Pinpoint the cell where the given text exists, returning its (X, Y) midpoint coordinate. 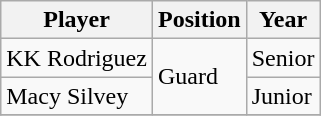
Position (199, 20)
Junior (283, 96)
Macy Silvey (77, 96)
Year (283, 20)
Player (77, 20)
Guard (199, 77)
Senior (283, 58)
KK Rodriguez (77, 58)
